Determine the (x, y) coordinate at the center of the cell enclosing the given text.  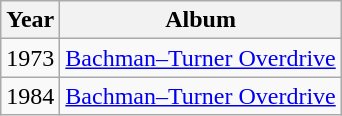
Year (30, 20)
1984 (30, 96)
Album (200, 20)
1973 (30, 58)
